Identify which cell holds the provided text, then report its (x, y) central coordinate. 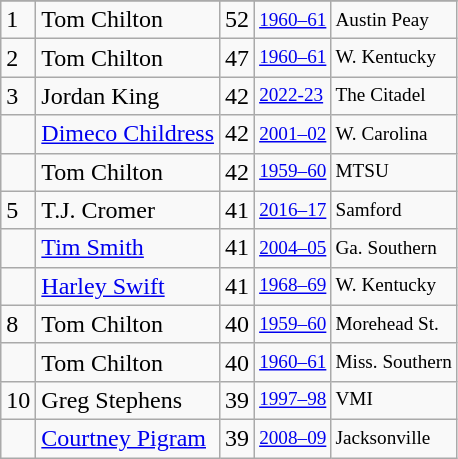
Tim Smith (128, 248)
T.J. Cromer (128, 210)
The Citadel (394, 96)
Greg Stephens (128, 400)
1997–98 (293, 400)
Ga. Southern (394, 248)
2 (18, 58)
10 (18, 400)
47 (238, 58)
1968–69 (293, 286)
2004–05 (293, 248)
1 (18, 20)
W. Carolina (394, 134)
3 (18, 96)
Dimeco Childress (128, 134)
Harley Swift (128, 286)
8 (18, 324)
Miss. Southern (394, 362)
VMI (394, 400)
Morehead St. (394, 324)
2016–17 (293, 210)
Jacksonville (394, 438)
2022-23 (293, 96)
Courtney Pigram (128, 438)
2001–02 (293, 134)
Austin Peay (394, 20)
Samford (394, 210)
MTSU (394, 172)
Jordan King (128, 96)
2008–09 (293, 438)
5 (18, 210)
52 (238, 20)
